From the cell containing the given text, extract its center point as [x, y] coordinate. 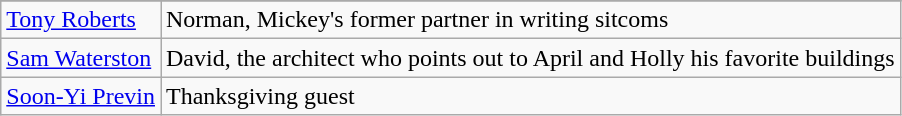
David, the architect who points out to April and Holly his favorite buildings [530, 58]
Soon-Yi Previn [81, 96]
Norman, Mickey's former partner in writing sitcoms [530, 20]
Tony Roberts [81, 20]
Sam Waterston [81, 58]
Thanksgiving guest [530, 96]
